Output the (x, y) coordinate of the center of the cell containing the given text.  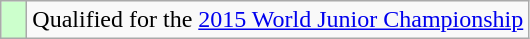
Qualified for the 2015 World Junior Championship (278, 20)
